From the cell containing the given text, extract its center point as [X, Y] coordinate. 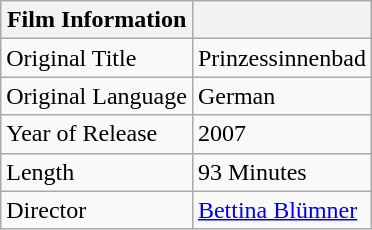
Original Language [97, 96]
Director [97, 210]
Year of Release [97, 134]
German [282, 96]
Original Title [97, 58]
Bettina Blümner [282, 210]
93 Minutes [282, 172]
Length [97, 172]
Prinzessinnenbad [282, 58]
Film Information [97, 20]
2007 [282, 134]
